Return [X, Y] of the center of cell containing provided text 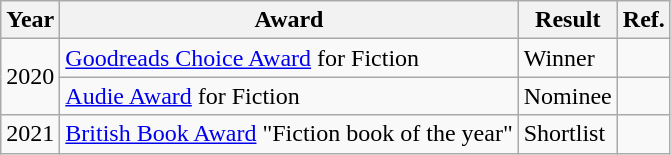
Audie Award for Fiction [289, 96]
Year [30, 20]
Result [568, 20]
Winner [568, 58]
Shortlist [568, 134]
2020 [30, 77]
Award [289, 20]
Ref. [644, 20]
2021 [30, 134]
British Book Award "Fiction book of the year" [289, 134]
Goodreads Choice Award for Fiction [289, 58]
Nominee [568, 96]
